Return [X, Y] of the center of cell containing provided text 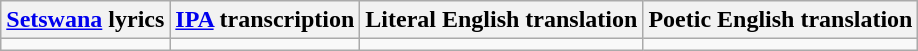
Setswana lyrics [86, 20]
Poetic English translation [780, 20]
Literal English translation [502, 20]
IPA transcription [265, 20]
